Scan for the cell matching the given text and deliver its [X, Y] coordinate at center. 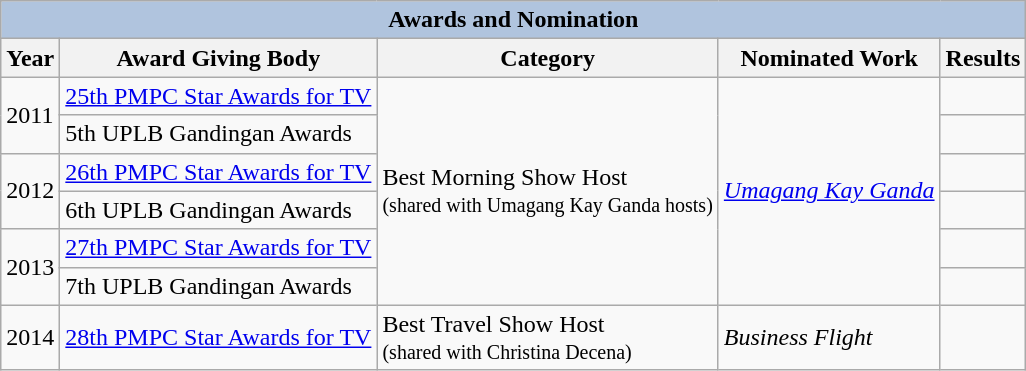
2011 [30, 115]
2014 [30, 338]
Award Giving Body [218, 58]
25th PMPC Star Awards for TV [218, 96]
2012 [30, 191]
7th UPLB Gandingan Awards [218, 286]
27th PMPC Star Awards for TV [218, 248]
Umagang Kay Ganda [829, 191]
2013 [30, 267]
Year [30, 58]
Business Flight [829, 338]
28th PMPC Star Awards for TV [218, 338]
26th PMPC Star Awards for TV [218, 172]
Best Morning Show Host (shared with Umagang Kay Ganda hosts) [548, 191]
Results [983, 58]
6th UPLB Gandingan Awards [218, 210]
5th UPLB Gandingan Awards [218, 134]
Best Travel Show Host (shared with Christina Decena) [548, 338]
Category [548, 58]
Awards and Nomination [514, 20]
Nominated Work [829, 58]
